Identify which cell holds the provided text, then report its (x, y) central coordinate. 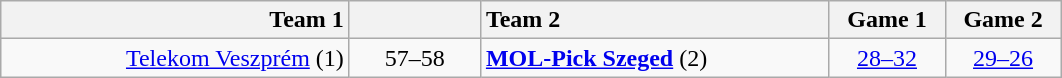
57–58 (414, 58)
Game 1 (887, 20)
Team 2 (654, 20)
MOL-Pick Szeged (2) (654, 58)
Team 1 (176, 20)
28–32 (887, 58)
Telekom Veszprém (1) (176, 58)
Game 2 (1003, 20)
29–26 (1003, 58)
